Return [X, Y] of the center of cell containing provided text 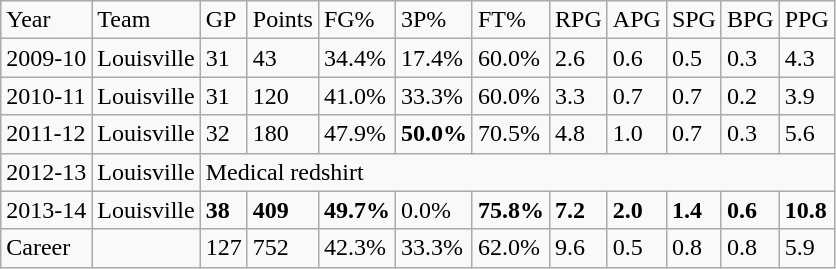
RPG [579, 20]
2.6 [579, 58]
2009-10 [46, 58]
Points [282, 20]
1.4 [694, 210]
4.8 [579, 134]
FT% [510, 20]
127 [224, 248]
0.2 [750, 96]
2010-11 [46, 96]
62.0% [510, 248]
49.7% [356, 210]
5.9 [806, 248]
41.0% [356, 96]
2011-12 [46, 134]
9.6 [579, 248]
3.3 [579, 96]
47.9% [356, 134]
APG [636, 20]
3P% [434, 20]
120 [282, 96]
3.9 [806, 96]
BPG [750, 20]
70.5% [510, 134]
Year [46, 20]
2013-14 [46, 210]
Medical redshirt [517, 172]
75.8% [510, 210]
5.6 [806, 134]
43 [282, 58]
409 [282, 210]
Career [46, 248]
38 [224, 210]
1.0 [636, 134]
FG% [356, 20]
0.0% [434, 210]
42.3% [356, 248]
180 [282, 134]
34.4% [356, 58]
SPG [694, 20]
17.4% [434, 58]
10.8 [806, 210]
Team [146, 20]
4.3 [806, 58]
2.0 [636, 210]
2012-13 [46, 172]
7.2 [579, 210]
50.0% [434, 134]
752 [282, 248]
GP [224, 20]
32 [224, 134]
PPG [806, 20]
